Extract the [X, Y] coordinate from the center of the cell holding the provided text.  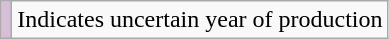
Indicates uncertain year of production [200, 20]
